Provide the [X, Y] coordinate of the cell's center where the given text is located.  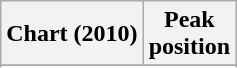
Peakposition [189, 34]
Chart (2010) [72, 34]
